Extract the (X, Y) coordinate from the center of the cell holding the provided text.  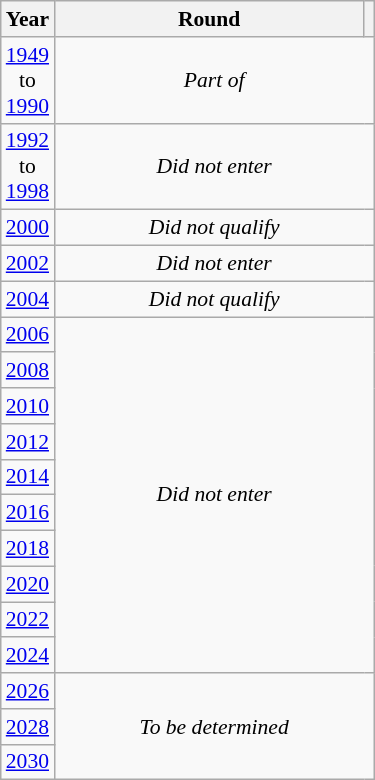
Part of (214, 80)
2012 (28, 442)
2020 (28, 584)
Year (28, 19)
2006 (28, 335)
2024 (28, 656)
2022 (28, 620)
2028 (28, 727)
1992to1998 (28, 166)
2018 (28, 549)
2008 (28, 371)
2016 (28, 513)
Round (209, 19)
2010 (28, 406)
1949to1990 (28, 80)
2000 (28, 228)
2004 (28, 299)
2014 (28, 477)
2002 (28, 264)
To be determined (214, 726)
2030 (28, 762)
2026 (28, 691)
